From the cell containing the given text, extract its center point as [X, Y] coordinate. 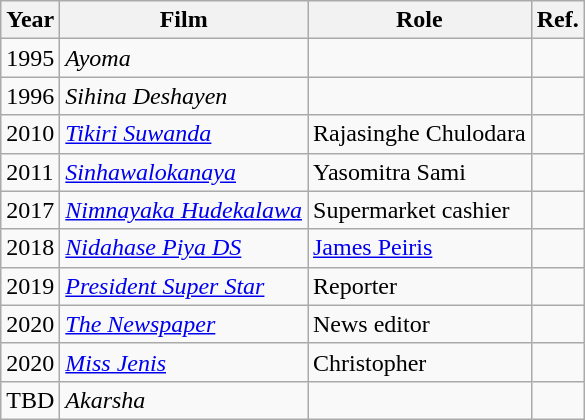
Film [184, 20]
Yasomitra Sami [420, 172]
2011 [30, 172]
Reporter [420, 286]
President Super Star [184, 286]
2010 [30, 134]
Year [30, 20]
Tikiri Suwanda [184, 134]
2019 [30, 286]
Sihina Deshayen [184, 96]
Sinhawalokanaya [184, 172]
Ayoma [184, 58]
The Newspaper [184, 324]
Ref. [558, 20]
Akarsha [184, 400]
2018 [30, 248]
Nidahase Piya DS [184, 248]
News editor [420, 324]
Rajasinghe Chulodara [420, 134]
James Peiris [420, 248]
1996 [30, 96]
Role [420, 20]
Supermarket cashier [420, 210]
TBD [30, 400]
1995 [30, 58]
Nimnayaka Hudekalawa [184, 210]
2017 [30, 210]
Miss Jenis [184, 362]
Christopher [420, 362]
